From the cell containing the given text, extract its center point as (x, y) coordinate. 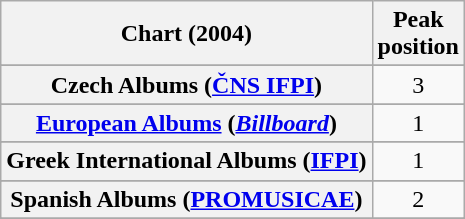
3 (418, 85)
Greek International Albums (IFPI) (186, 161)
European Albums (Billboard) (186, 123)
Chart (2004) (186, 34)
Czech Albums (ČNS IFPI) (186, 85)
Spanish Albums (PROMUSICAE) (186, 199)
Peakposition (418, 34)
2 (418, 199)
